Determine the (X, Y) coordinate at the center of the cell enclosing the given text.  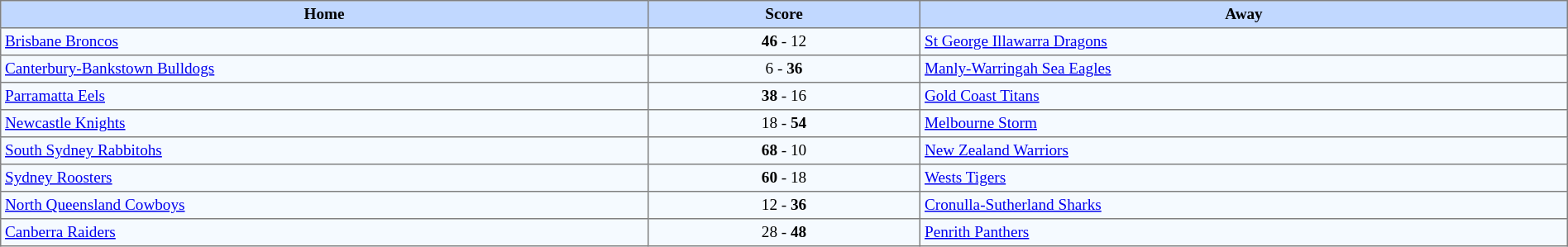
Away (1244, 15)
Melbourne Storm (1244, 124)
Penrith Panthers (1244, 233)
12 - 36 (784, 205)
South Sydney Rabbitohs (324, 150)
38 - 16 (784, 96)
Parramatta Eels (324, 96)
6 - 36 (784, 69)
Sydney Roosters (324, 178)
60 - 18 (784, 178)
Newcastle Knights (324, 124)
Brisbane Broncos (324, 41)
18 - 54 (784, 124)
28 - 48 (784, 233)
North Queensland Cowboys (324, 205)
Score (784, 15)
46 - 12 (784, 41)
Cronulla-Sutherland Sharks (1244, 205)
Wests Tigers (1244, 178)
Home (324, 15)
Canberra Raiders (324, 233)
68 - 10 (784, 150)
St George Illawarra Dragons (1244, 41)
Manly-Warringah Sea Eagles (1244, 69)
New Zealand Warriors (1244, 150)
Canterbury-Bankstown Bulldogs (324, 69)
Gold Coast Titans (1244, 96)
